Determine the [X, Y] coordinate at the center of the cell enclosing the given text.  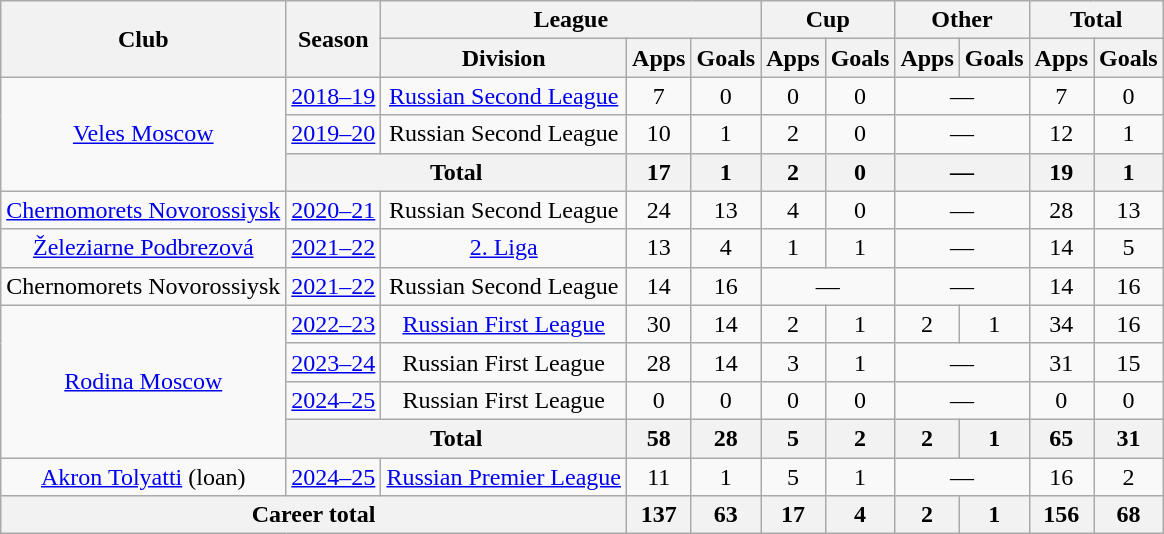
34 [1061, 324]
Season [334, 39]
2018–19 [334, 96]
10 [659, 134]
68 [1129, 515]
137 [659, 515]
58 [659, 438]
2. Liga [504, 248]
Cup [828, 20]
Železiarne Podbrezová [144, 248]
2019–20 [334, 134]
Veles Moscow [144, 134]
League [571, 20]
3 [793, 362]
Akron Tolyatti (loan) [144, 477]
30 [659, 324]
2022–23 [334, 324]
12 [1061, 134]
15 [1129, 362]
2023–24 [334, 362]
24 [659, 210]
Rodina Moscow [144, 381]
Other [962, 20]
2020–21 [334, 210]
11 [659, 477]
19 [1061, 172]
Club [144, 39]
Career total [314, 515]
Russian Premier League [504, 477]
63 [726, 515]
65 [1061, 438]
Division [504, 58]
156 [1061, 515]
